Return the (x, y) coordinate for the center point of the cell that contains the specified text.  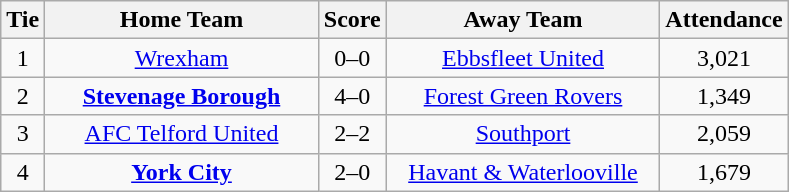
Ebbsfleet United (523, 58)
Forest Green Rovers (523, 96)
2–0 (352, 172)
3,021 (724, 58)
4 (23, 172)
Attendance (724, 20)
Wrexham (182, 58)
Southport (523, 134)
Tie (23, 20)
1 (23, 58)
Home Team (182, 20)
1,349 (724, 96)
3 (23, 134)
York City (182, 172)
2 (23, 96)
Stevenage Borough (182, 96)
2–2 (352, 134)
Away Team (523, 20)
AFC Telford United (182, 134)
Score (352, 20)
2,059 (724, 134)
4–0 (352, 96)
Havant & Waterlooville (523, 172)
1,679 (724, 172)
0–0 (352, 58)
